Determine the [x, y] coordinate at the center of the cell enclosing the given text.  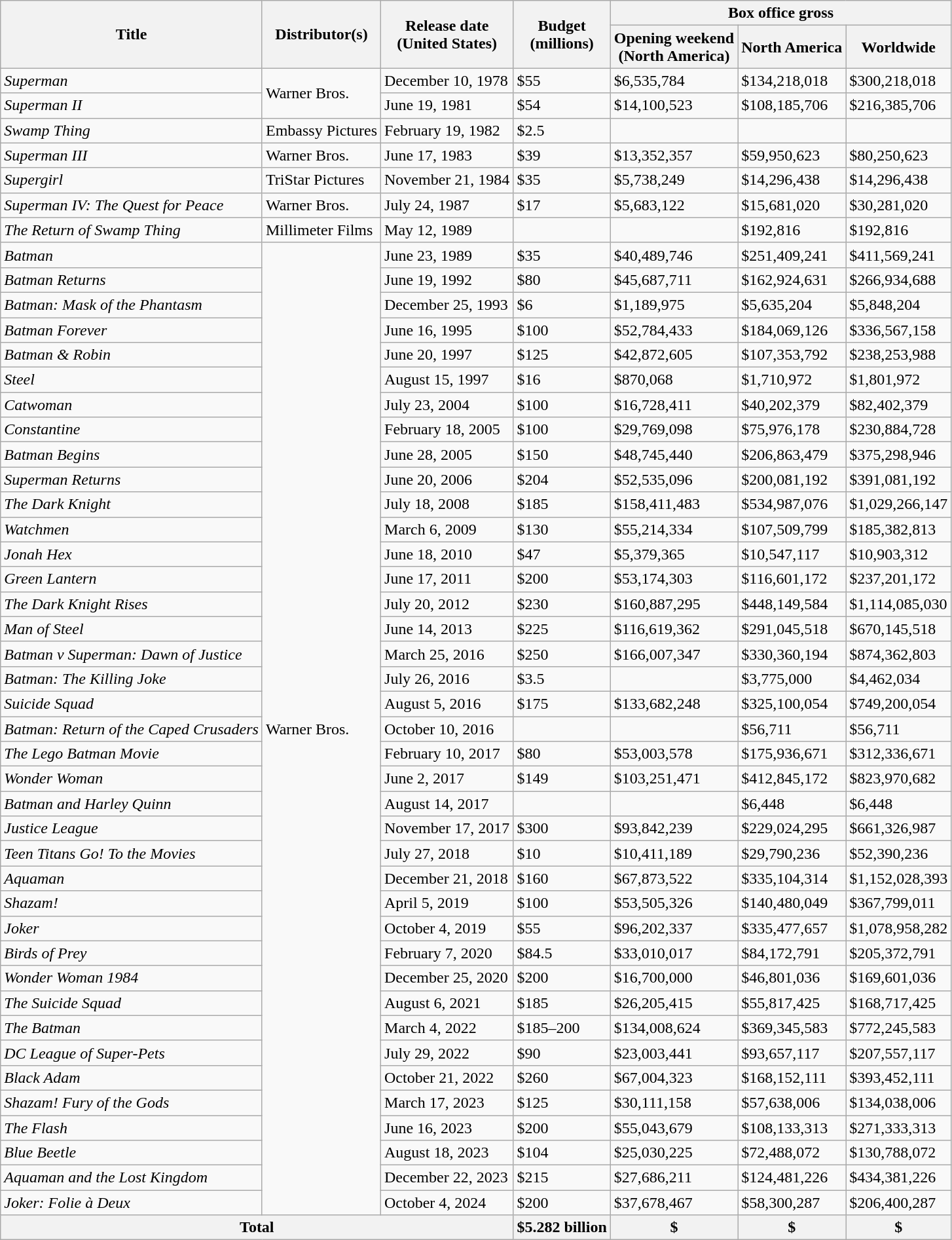
$1,189,975 [674, 305]
October 21, 2022 [447, 1078]
Batman & Robin [132, 355]
$84.5 [562, 953]
July 23, 2004 [447, 405]
Batman: Mask of the Phantasm [132, 305]
$6,535,784 [674, 81]
Constantine [132, 430]
Suicide Squad [132, 704]
$393,452,111 [898, 1078]
The Return of Swamp Thing [132, 230]
$15,681,020 [792, 205]
$55,817,425 [792, 1003]
$291,045,518 [792, 629]
$237,201,172 [898, 579]
$1,114,085,030 [898, 604]
$29,790,236 [792, 854]
$185–200 [562, 1028]
December 25, 2020 [447, 978]
Wonder Woman [132, 779]
$5,738,249 [674, 180]
Title [132, 34]
$52,784,433 [674, 329]
$80,250,623 [898, 155]
Batman Forever [132, 329]
$133,682,248 [674, 704]
$266,934,688 [898, 280]
$369,345,583 [792, 1028]
DC League of Super-Pets [132, 1053]
Release date(United States) [447, 34]
$150 [562, 455]
$75,976,178 [792, 430]
Steel [132, 380]
$204 [562, 479]
$40,202,379 [792, 405]
June 20, 2006 [447, 479]
$39 [562, 155]
Batman Begins [132, 455]
December 21, 2018 [447, 878]
$116,619,362 [674, 629]
$26,205,415 [674, 1003]
June 16, 1995 [447, 329]
Watchmen [132, 529]
$823,970,682 [898, 779]
Justice League [132, 829]
$250 [562, 654]
$93,657,117 [792, 1053]
$108,185,706 [792, 105]
Swamp Thing [132, 130]
$168,152,111 [792, 1078]
The Dark Knight Rises [132, 604]
Superman [132, 81]
Green Lantern [132, 579]
$300 [562, 829]
$104 [562, 1153]
$16,700,000 [674, 978]
July 20, 2012 [447, 604]
$14,100,523 [674, 105]
$251,409,241 [792, 255]
February 19, 1982 [447, 130]
June 16, 2023 [447, 1127]
$107,353,792 [792, 355]
Batman and Harley Quinn [132, 804]
$52,390,236 [898, 854]
June 18, 2010 [447, 554]
$260 [562, 1078]
$4,462,034 [898, 679]
December 22, 2023 [447, 1178]
$84,172,791 [792, 953]
The Suicide Squad [132, 1003]
March 17, 2023 [447, 1102]
February 10, 2017 [447, 754]
$134,038,006 [898, 1102]
$300,218,018 [898, 81]
$27,686,211 [674, 1178]
Shazam! [132, 903]
$367,799,011 [898, 903]
$749,200,054 [898, 704]
Wonder Woman 1984 [132, 978]
June 23, 1989 [447, 255]
June 14, 2013 [447, 629]
Aquaman [132, 878]
August 5, 2016 [447, 704]
July 18, 2008 [447, 504]
Birds of Prey [132, 953]
Embassy Pictures [321, 130]
$134,008,624 [674, 1028]
$130 [562, 529]
$54 [562, 105]
$238,253,988 [898, 355]
July 24, 1987 [447, 205]
$225 [562, 629]
$149 [562, 779]
$184,069,126 [792, 329]
$10 [562, 854]
Batman v Superman: Dawn of Justice [132, 654]
Batman Returns [132, 280]
$107,509,799 [792, 529]
Joker: Folie à Deux [132, 1203]
June 2, 2017 [447, 779]
$29,769,098 [674, 430]
$160,887,295 [674, 604]
Shazam! Fury of the Gods [132, 1102]
$169,601,036 [898, 978]
June 20, 1997 [447, 355]
$6 [562, 305]
July 29, 2022 [447, 1053]
Budget(millions) [562, 34]
$230,884,728 [898, 430]
$206,863,479 [792, 455]
$3.5 [562, 679]
$37,678,467 [674, 1203]
The Batman [132, 1028]
July 27, 2018 [447, 854]
$391,081,192 [898, 479]
Batman [132, 255]
December 10, 1978 [447, 81]
$55,043,679 [674, 1127]
Box office gross [780, 13]
May 12, 1989 [447, 230]
$412,845,172 [792, 779]
$162,924,631 [792, 280]
$55,214,334 [674, 529]
October 4, 2024 [447, 1203]
Jonah Hex [132, 554]
$30,111,158 [674, 1102]
February 18, 2005 [447, 430]
$216,385,706 [898, 105]
$2.5 [562, 130]
March 6, 2009 [447, 529]
$870,068 [674, 380]
$375,298,946 [898, 455]
$772,245,583 [898, 1028]
$108,133,313 [792, 1127]
$16 [562, 380]
$5.282 billion [562, 1228]
$17 [562, 205]
$434,381,226 [898, 1178]
June 17, 1983 [447, 155]
$33,010,017 [674, 953]
$23,003,441 [674, 1053]
$67,873,522 [674, 878]
$67,004,323 [674, 1078]
$336,567,158 [898, 329]
June 17, 2011 [447, 579]
$335,477,657 [792, 928]
The Flash [132, 1127]
$16,728,411 [674, 405]
$200,081,192 [792, 479]
$168,717,425 [898, 1003]
Supergirl [132, 180]
November 21, 1984 [447, 180]
February 7, 2020 [447, 953]
$96,202,337 [674, 928]
August 14, 2017 [447, 804]
August 6, 2021 [447, 1003]
$140,480,049 [792, 903]
Superman II [132, 105]
October 10, 2016 [447, 729]
$90 [562, 1053]
The Dark Knight [132, 504]
Superman Returns [132, 479]
Superman IV: The Quest for Peace [132, 205]
$175 [562, 704]
$874,362,803 [898, 654]
$206,400,287 [898, 1203]
$166,007,347 [674, 654]
$205,372,791 [898, 953]
$330,360,194 [792, 654]
$207,557,117 [898, 1053]
$3,775,000 [792, 679]
$448,149,584 [792, 604]
Millimeter Films [321, 230]
The Lego Batman Movie [132, 754]
June 19, 1992 [447, 280]
$82,402,379 [898, 405]
August 18, 2023 [447, 1153]
$53,174,303 [674, 579]
March 25, 2016 [447, 654]
March 4, 2022 [447, 1028]
$42,872,605 [674, 355]
$175,936,671 [792, 754]
June 28, 2005 [447, 455]
$40,489,746 [674, 255]
Worldwide [898, 47]
$160 [562, 878]
$5,848,204 [898, 305]
$130,788,072 [898, 1153]
$103,251,471 [674, 779]
November 17, 2017 [447, 829]
$25,030,225 [674, 1153]
$47 [562, 554]
$48,745,440 [674, 455]
$1,710,972 [792, 380]
Black Adam [132, 1078]
$13,352,357 [674, 155]
$271,333,313 [898, 1127]
Man of Steel [132, 629]
April 5, 2019 [447, 903]
$52,535,096 [674, 479]
$72,488,072 [792, 1153]
$230 [562, 604]
October 4, 2019 [447, 928]
$30,281,020 [898, 205]
Batman: Return of the Caped Crusaders [132, 729]
$325,100,054 [792, 704]
$1,152,028,393 [898, 878]
$10,411,189 [674, 854]
$1,029,266,147 [898, 504]
$158,411,483 [674, 504]
$57,638,006 [792, 1102]
$411,569,241 [898, 255]
Catwoman [132, 405]
Aquaman and the Lost Kingdom [132, 1178]
$185,382,813 [898, 529]
$1,801,972 [898, 380]
$58,300,287 [792, 1203]
Teen Titans Go! To the Movies [132, 854]
Batman: The Killing Joke [132, 679]
$116,601,172 [792, 579]
$53,003,578 [674, 754]
$134,218,018 [792, 81]
$59,950,623 [792, 155]
August 15, 1997 [447, 380]
$335,104,314 [792, 878]
$670,145,518 [898, 629]
TriStar Pictures [321, 180]
$45,687,711 [674, 280]
$5,683,122 [674, 205]
December 25, 1993 [447, 305]
$5,635,204 [792, 305]
North America [792, 47]
$534,987,076 [792, 504]
Blue Beetle [132, 1153]
$661,326,987 [898, 829]
$46,801,036 [792, 978]
$5,379,365 [674, 554]
July 26, 2016 [447, 679]
$124,481,226 [792, 1178]
Superman III [132, 155]
$10,903,312 [898, 554]
$312,336,671 [898, 754]
$229,024,295 [792, 829]
Opening weekend(North America) [674, 47]
Joker [132, 928]
Total [257, 1228]
$215 [562, 1178]
$93,842,239 [674, 829]
Distributor(s) [321, 34]
$53,505,326 [674, 903]
$1,078,958,282 [898, 928]
$10,547,117 [792, 554]
June 19, 1981 [447, 105]
